Output the (X, Y) coordinate of the center of the cell containing the given text.  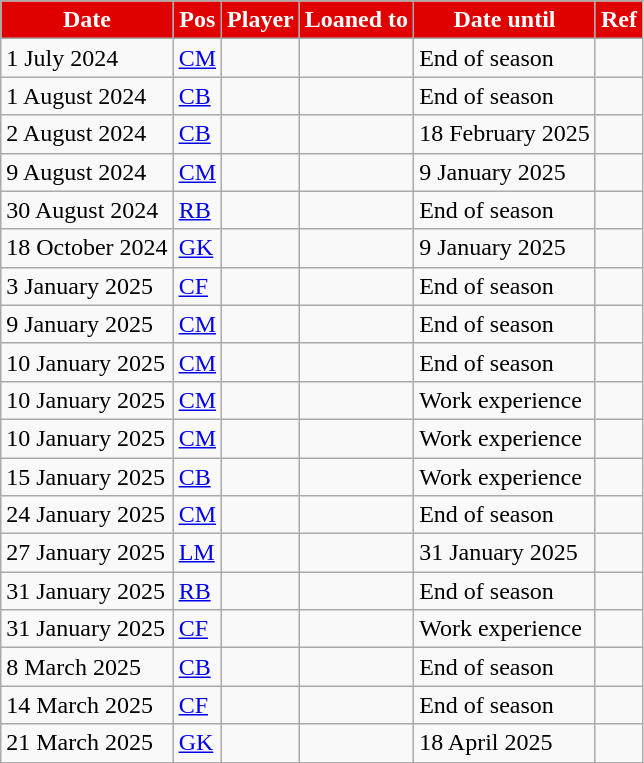
27 January 2025 (87, 553)
18 February 2025 (505, 134)
1 August 2024 (87, 96)
1 July 2024 (87, 58)
3 January 2025 (87, 286)
8 March 2025 (87, 667)
Pos (197, 20)
Date (87, 20)
24 January 2025 (87, 515)
Loaned to (356, 20)
15 January 2025 (87, 477)
14 March 2025 (87, 705)
Ref (618, 20)
LM (197, 553)
Date until (505, 20)
21 March 2025 (87, 743)
18 April 2025 (505, 743)
9 August 2024 (87, 172)
18 October 2024 (87, 248)
30 August 2024 (87, 210)
2 August 2024 (87, 134)
Player (261, 20)
